Find where the given text appears and provide that cell's center as (X, Y) coordinate. 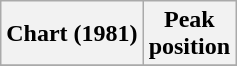
Chart (1981) (72, 34)
Peakposition (189, 34)
